Provide the [x, y] coordinate of the cell's center where the given text is located.  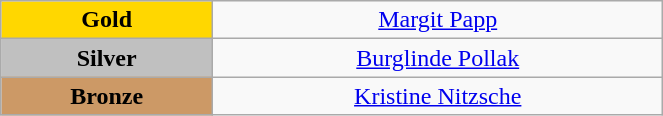
Gold [107, 20]
Margit Papp [438, 20]
Bronze [107, 96]
Silver [107, 58]
Kristine Nitzsche [438, 96]
Burglinde Pollak [438, 58]
